Provide the (X, Y) coordinate of the cell's center where the given text is located.  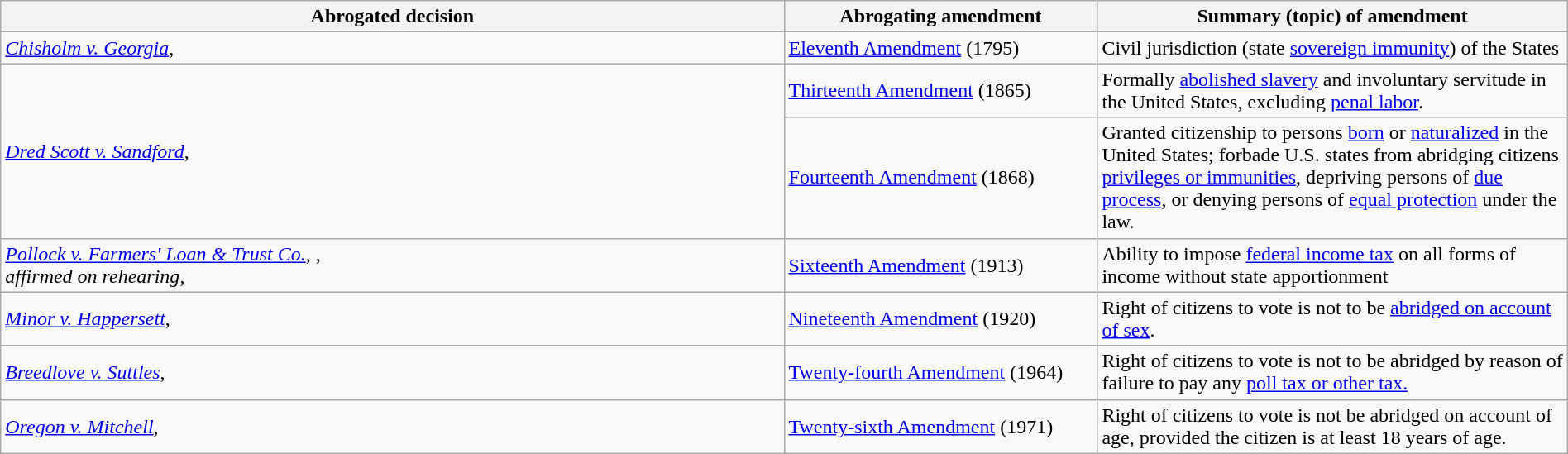
Right of citizens to vote is not to be abridged by reason of failure to pay any poll tax or other tax. (1332, 372)
Eleventh Amendment (1795) (941, 48)
Pollock v. Farmers' Loan & Trust Co., , affirmed on rehearing, (392, 265)
Nineteenth Amendment (1920) (941, 319)
Right of citizens to vote is not be abridged on account of age, provided the citizen is at least 18 years of age. (1332, 427)
Chisholm v. Georgia, (392, 48)
Twenty-fourth Amendment (1964) (941, 372)
Formally abolished slavery and involuntary servitude in the United States, excluding penal labor. (1332, 91)
Breedlove v. Suttles, (392, 372)
Civil jurisdiction (state sovereign immunity) of the States (1332, 48)
Abrogating amendment (941, 17)
Sixteenth Amendment (1913) (941, 265)
Fourteenth Amendment (1868) (941, 178)
Right of citizens to vote is not to be abridged on account of sex. (1332, 319)
Dred Scott v. Sandford, (392, 151)
Abrogated decision (392, 17)
Twenty-sixth Amendment (1971) (941, 427)
Summary (topic) of amendment (1332, 17)
Oregon v. Mitchell, (392, 427)
Minor v. Happersett, (392, 319)
Thirteenth Amendment (1865) (941, 91)
Ability to impose federal income tax on all forms of income without state apportionment (1332, 265)
